Output the (x, y) coordinate of the center of the cell containing the given text.  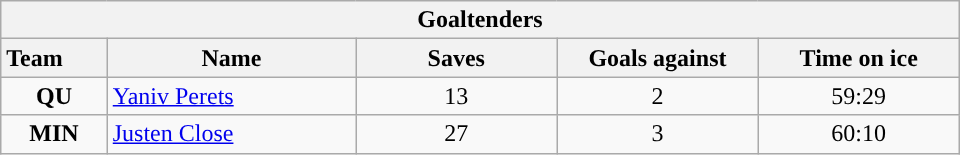
Goaltenders (480, 20)
Name (231, 58)
Yaniv Perets (231, 96)
2 (658, 96)
Saves (456, 58)
27 (456, 134)
Justen Close (231, 134)
MIN (54, 134)
60:10 (858, 134)
Goals against (658, 58)
Time on ice (858, 58)
59:29 (858, 96)
QU (54, 96)
Team (54, 58)
13 (456, 96)
3 (658, 134)
